Return (X, Y) of the center of cell containing provided text 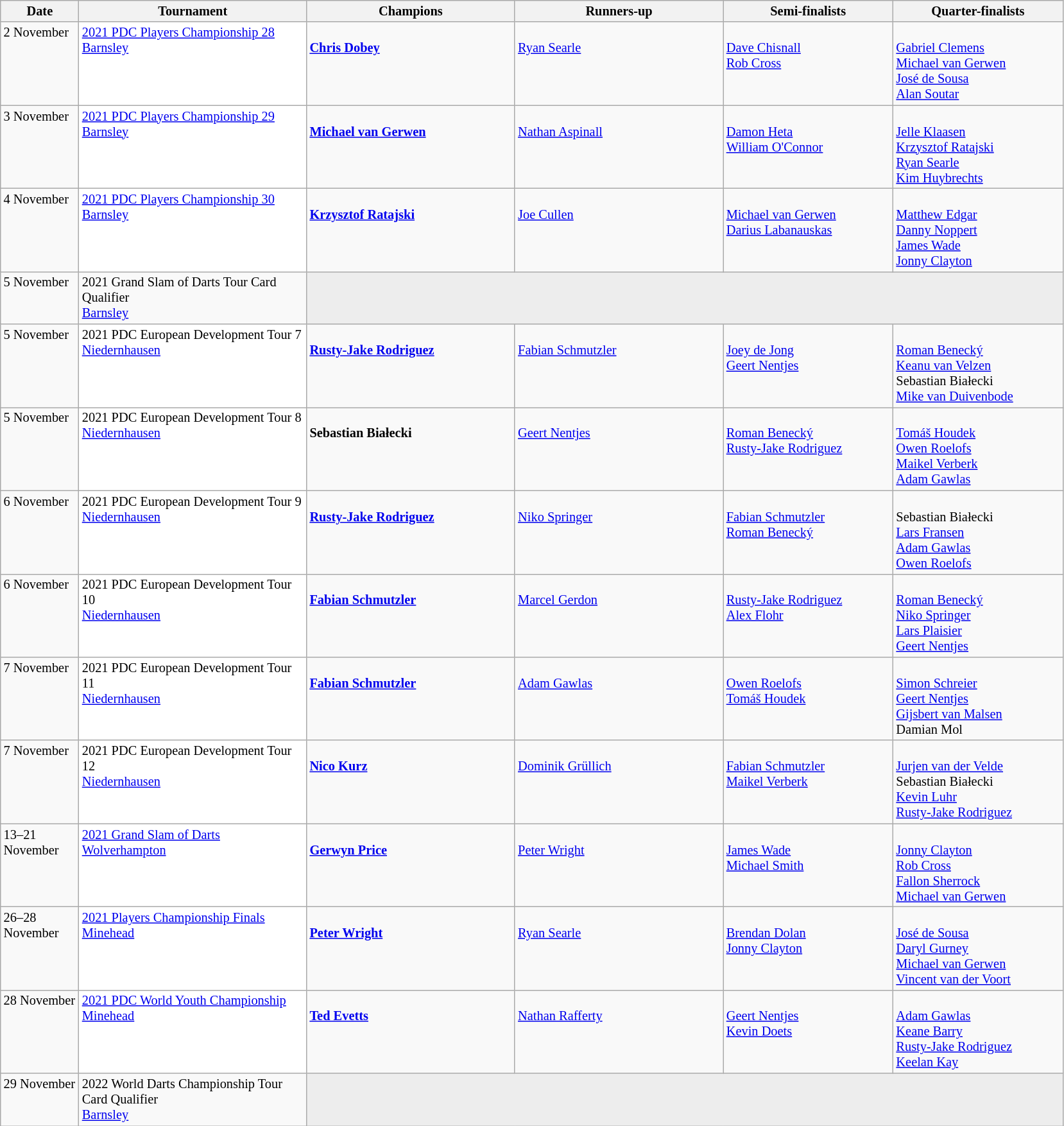
Jelle Klaasen Krzysztof Ratajski Ryan Searle Kim Huybrechts (978, 147)
Runners-up (619, 11)
2 November (40, 64)
2021 PDC European Development Tour 9 Niedernhausen (193, 532)
2021 PDC Players Championship 29 Barnsley (193, 147)
Brendan Dolan Jonny Clayton (809, 948)
2021 Grand Slam of Darts Wolverhampton (193, 865)
Geert Nentjes (619, 449)
Michael van Gerwen (411, 147)
4 November (40, 230)
Date (40, 11)
Fabian Schmutzler Roman Benecký (809, 532)
Sebastian Białecki (411, 449)
Jonny Clayton Rob Cross Fallon Sherrock Michael van Gerwen (978, 865)
Matthew Edgar Danny Noppert James Wade Jonny Clayton (978, 230)
Niko Springer (619, 532)
Geert Nentjes Kevin Doets (809, 1032)
Sebastian Białecki Lars Fransen Adam Gawlas Owen Roelofs (978, 532)
Roman Benecký Niko Springer Lars Plaisier Geert Nentjes (978, 616)
13–21 November (40, 865)
Rusty-Jake Rodriguez Alex Flohr (809, 616)
28 November (40, 1032)
Marcel Gerdon (619, 616)
2021 PDC European Development Tour 8 Niedernhausen (193, 449)
2021 Players Championship Finals Minehead (193, 948)
José de Sousa Daryl Gurney Michael van Gerwen Vincent van der Voort (978, 948)
Nico Kurz (411, 782)
26–28 November (40, 948)
Gerwyn Price (411, 865)
Nathan Rafferty (619, 1032)
Chris Dobey (411, 64)
2021 PDC European Development Tour 7 Niedernhausen (193, 366)
Roman Benecký Rusty-Jake Rodriguez (809, 449)
Quarter-finalists (978, 11)
Simon Schreier Geert Nentjes Gijsbert van Malsen Damian Mol (978, 698)
Joey de Jong Geert Nentjes (809, 366)
2021 PDC European Development Tour 10 Niedernhausen (193, 616)
Nathan Aspinall (619, 147)
Gabriel Clemens Michael van Gerwen José de Sousa Alan Soutar (978, 64)
Dave Chisnall Rob Cross (809, 64)
Dominik Grüllich (619, 782)
2021 PDC World Youth Championship Minehead (193, 1032)
Champions (411, 11)
2021 PDC European Development Tour 12 Niedernhausen (193, 782)
Ted Evetts (411, 1032)
Michael van Gerwen Darius Labanauskas (809, 230)
2021 PDC European Development Tour 11 Niedernhausen (193, 698)
Tomáš Houdek Owen Roelofs Maikel Verberk Adam Gawlas (978, 449)
Tournament (193, 11)
Fabian Schmutzler Maikel Verberk (809, 782)
Semi-finalists (809, 11)
Adam Gawlas (619, 698)
Roman Benecký Keanu van Velzen Sebastian Białecki Mike van Duivenbode (978, 366)
2021 PDC Players Championship 30 Barnsley (193, 230)
2022 World Darts Championship Tour Card Qualifier Barnsley (193, 1100)
James Wade Michael Smith (809, 865)
Joe Cullen (619, 230)
3 November (40, 147)
Damon Heta William O'Connor (809, 147)
Krzysztof Ratajski (411, 230)
Owen Roelofs Tomáš Houdek (809, 698)
29 November (40, 1100)
2021 Grand Slam of Darts Tour Card Qualifier Barnsley (193, 298)
Adam Gawlas Keane Barry Rusty-Jake Rodriguez Keelan Kay (978, 1032)
2021 PDC Players Championship 28 Barnsley (193, 64)
Jurjen van der Velde Sebastian Białecki Kevin Luhr Rusty-Jake Rodriguez (978, 782)
